Determine the (x, y) coordinate at the center of the cell enclosing the given text.  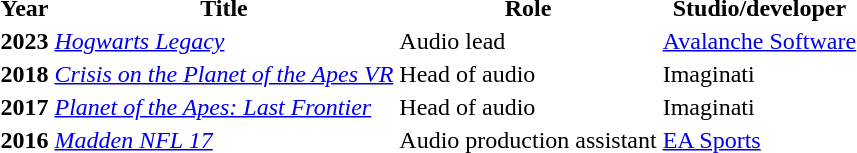
Crisis on the Planet of the Apes VR (224, 74)
Avalanche Software (759, 41)
Audio lead (528, 41)
Hogwarts Legacy (224, 41)
Planet of the Apes: Last Frontier (224, 107)
